Identify which cell holds the provided text, then report its (X, Y) central coordinate. 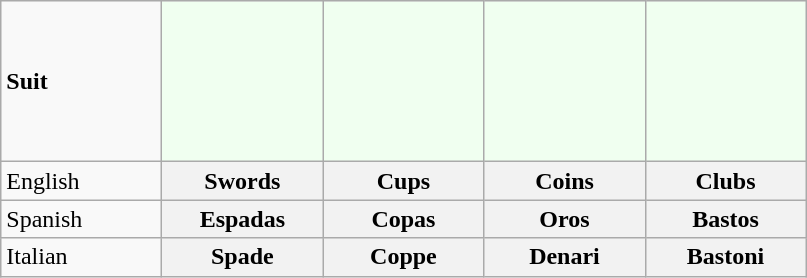
Spade (242, 257)
Suit (82, 82)
Denari (564, 257)
Swords (242, 181)
Coppe (404, 257)
Copas (404, 219)
Coins (564, 181)
Oros (564, 219)
Cups (404, 181)
Espadas (242, 219)
Spanish (82, 219)
Bastos (726, 219)
English (82, 181)
Clubs (726, 181)
Bastoni (726, 257)
Italian (82, 257)
